Extract the (X, Y) coordinate from the center of the cell holding the provided text.  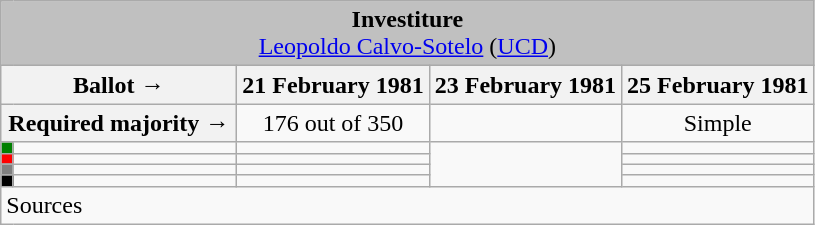
Ballot → (119, 85)
21 February 1981 (333, 85)
23 February 1981 (525, 85)
Required majority → (119, 123)
Sources (408, 205)
176 out of 350 (333, 123)
Simple (718, 123)
25 February 1981 (718, 85)
InvestitureLeopoldo Calvo-Sotelo (UCD) (408, 34)
